From the cell containing the given text, extract its center point as (x, y) coordinate. 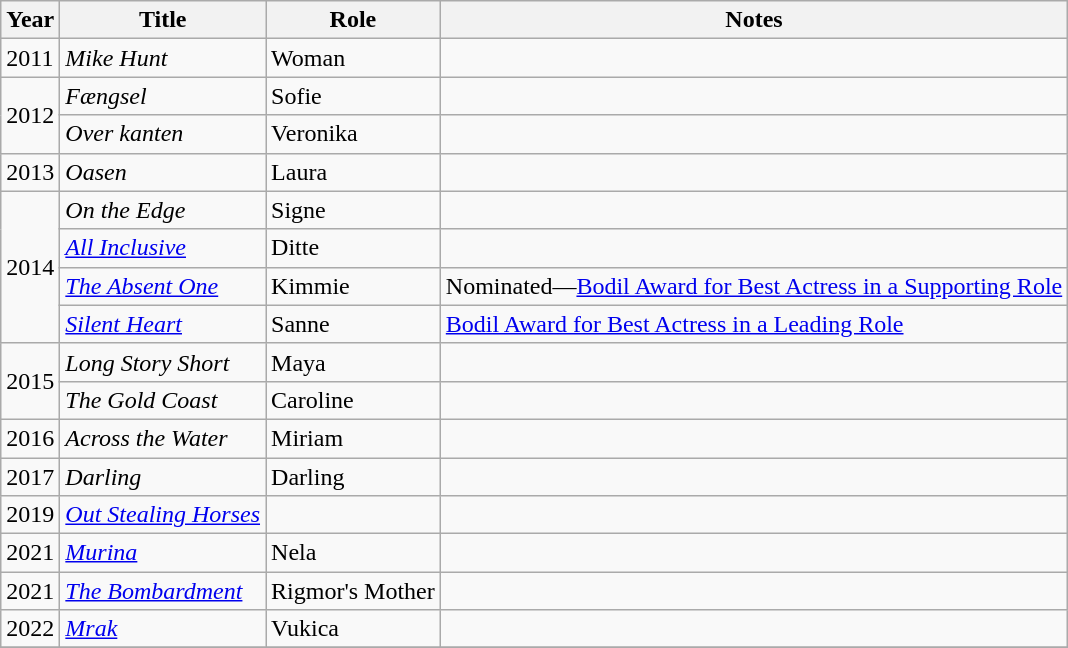
2014 (30, 267)
Rigmor's Mother (354, 591)
Murina (163, 553)
All Inclusive (163, 248)
On the Edge (163, 210)
Nominated—Bodil Award for Best Actress in a Supporting Role (754, 286)
Year (30, 20)
Out Stealing Horses (163, 515)
2013 (30, 172)
Title (163, 20)
Laura (354, 172)
2017 (30, 477)
Ditte (354, 248)
2019 (30, 515)
Oasen (163, 172)
Sanne (354, 324)
Sofie (354, 96)
Long Story Short (163, 362)
Vukica (354, 629)
2016 (30, 438)
Across the Water (163, 438)
Signe (354, 210)
Woman (354, 58)
Mike Hunt (163, 58)
2011 (30, 58)
Fængsel (163, 96)
The Absent One (163, 286)
Maya (354, 362)
Mrak (163, 629)
The Gold Coast (163, 400)
Nela (354, 553)
Kimmie (354, 286)
Miriam (354, 438)
Veronika (354, 134)
Caroline (354, 400)
2012 (30, 115)
Silent Heart (163, 324)
Notes (754, 20)
2015 (30, 381)
Bodil Award for Best Actress in a Leading Role (754, 324)
The Bombardment (163, 591)
Role (354, 20)
Over kanten (163, 134)
2022 (30, 629)
